Locate the cell with the specified text and output its [x, y] center coordinate. 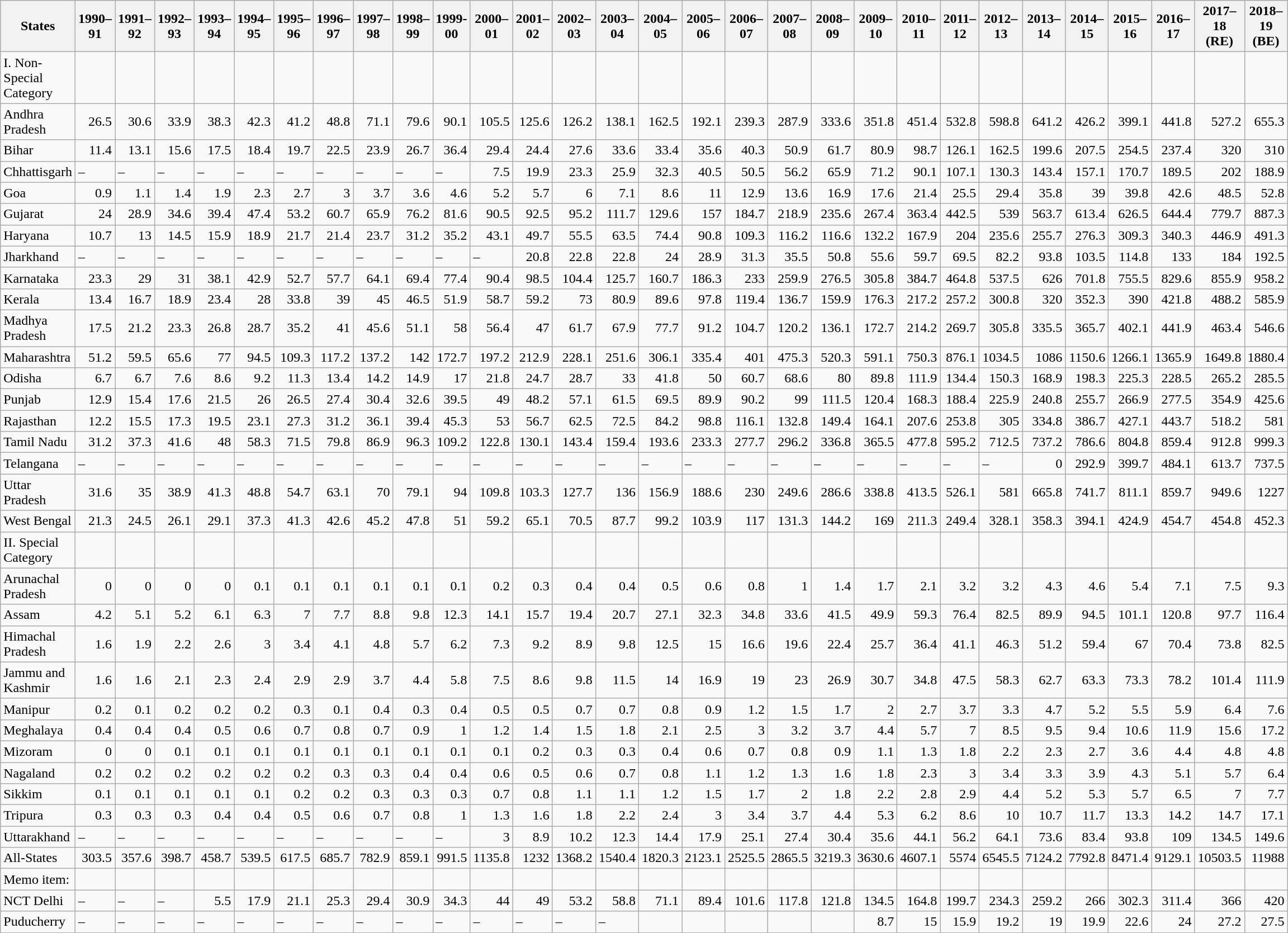
207.6 [919, 421]
4.1 [333, 644]
Jharkhand [38, 257]
Tamil Nadu [38, 442]
1995–96 [294, 26]
234.3 [1001, 901]
71.5 [294, 442]
144.2 [833, 521]
97.8 [703, 299]
2012–13 [1001, 26]
86.9 [373, 442]
292.9 [1087, 463]
755.5 [1130, 278]
296.2 [789, 442]
1135.8 [491, 858]
17 [452, 378]
563.7 [1044, 214]
4607.1 [919, 858]
99.2 [660, 521]
265.2 [1220, 378]
6.1 [215, 615]
21.1 [294, 901]
67 [1130, 644]
40.5 [703, 172]
120.8 [1173, 615]
14.7 [1220, 816]
335.4 [703, 357]
300.8 [1001, 299]
2018–19 (BE) [1266, 26]
41.8 [660, 378]
Manipur [38, 709]
35.5 [789, 257]
13.6 [789, 193]
20.8 [532, 257]
47.5 [960, 680]
111.7 [617, 214]
Uttar Pradesh [38, 492]
55.5 [574, 235]
105.5 [491, 122]
Meghalaya [38, 730]
1996–97 [333, 26]
Kerala [38, 299]
266 [1087, 901]
89.6 [660, 299]
II. Special Category [38, 550]
46.3 [1001, 644]
53 [491, 421]
1034.5 [1001, 357]
737.5 [1266, 463]
1998–99 [413, 26]
211.3 [919, 521]
26.9 [833, 680]
90.4 [491, 278]
306.1 [660, 357]
233 [747, 278]
212.9 [532, 357]
1820.3 [660, 858]
2001–02 [532, 26]
354.9 [1220, 400]
454.7 [1173, 521]
3630.6 [875, 858]
424.9 [1130, 521]
Madhya Pradesh [38, 328]
45.2 [373, 521]
90.8 [703, 235]
598.8 [1001, 122]
26.1 [174, 521]
463.4 [1220, 328]
23 [789, 680]
1365.9 [1173, 357]
59.5 [135, 357]
8471.4 [1130, 858]
Goa [38, 193]
90.2 [747, 400]
164.8 [919, 901]
79.1 [413, 492]
2015–16 [1130, 26]
253.8 [960, 421]
15.4 [135, 400]
184 [1220, 257]
2017–18 (RE) [1220, 26]
103.5 [1087, 257]
23.7 [373, 235]
257.2 [960, 299]
130.3 [1001, 172]
477.8 [919, 442]
33 [617, 378]
259.2 [1044, 901]
27.5 [1266, 922]
12.2 [95, 421]
887.3 [1266, 214]
Mizoram [38, 751]
276.5 [833, 278]
2007–08 [789, 26]
613.4 [1087, 214]
69.4 [413, 278]
Sikkim [38, 794]
1227 [1266, 492]
138.1 [617, 122]
626 [1044, 278]
2008–09 [833, 26]
18.4 [254, 150]
5.9 [1173, 709]
617.5 [294, 858]
90.5 [491, 214]
712.5 [1001, 442]
117.8 [789, 901]
685.7 [333, 858]
51.1 [413, 328]
7124.2 [1044, 858]
168.3 [919, 400]
188.4 [960, 400]
1994–95 [254, 26]
170.7 [1130, 172]
484.1 [1173, 463]
21.3 [95, 521]
8.5 [1001, 730]
303.5 [95, 858]
309.3 [1130, 235]
21.5 [215, 400]
5574 [960, 858]
25.1 [747, 837]
9129.1 [1173, 858]
912.8 [1220, 442]
546.6 [1266, 328]
17.3 [174, 421]
68.6 [789, 378]
41.5 [833, 615]
87.7 [617, 521]
266.9 [1130, 400]
1997–98 [373, 26]
States [38, 26]
1992–93 [174, 26]
156.9 [660, 492]
217.2 [919, 299]
25.9 [617, 172]
26 [254, 400]
51.9 [452, 299]
876.1 [960, 357]
49.9 [875, 615]
70.4 [1173, 644]
83.4 [1087, 837]
6 [574, 193]
70.5 [574, 521]
21.8 [491, 378]
92.5 [532, 214]
475.3 [789, 357]
402.1 [1130, 328]
Gujarat [38, 214]
1649.8 [1220, 357]
157.1 [1087, 172]
287.9 [789, 122]
39.5 [452, 400]
11 [703, 193]
73.3 [1130, 680]
398.7 [174, 858]
14.1 [491, 615]
50.8 [833, 257]
74.4 [660, 235]
31.6 [95, 492]
89.4 [703, 901]
58 [452, 328]
2003–04 [617, 26]
72.5 [617, 421]
27.6 [574, 150]
109.2 [452, 442]
7.3 [491, 644]
150.3 [1001, 378]
240.8 [1044, 400]
57.1 [574, 400]
136.1 [833, 328]
28 [254, 299]
65.6 [174, 357]
441.8 [1173, 122]
44 [491, 901]
859.1 [413, 858]
641.2 [1044, 122]
1990–91 [95, 26]
62.7 [1044, 680]
591.1 [875, 357]
192.5 [1266, 257]
142 [413, 357]
277.5 [1173, 400]
859.4 [1173, 442]
2123.1 [703, 858]
532.8 [960, 122]
13.1 [135, 150]
442.5 [960, 214]
30.9 [413, 901]
52.8 [1266, 193]
19.7 [294, 150]
1993–94 [215, 26]
11.3 [294, 378]
29.1 [215, 521]
335.5 [1044, 328]
526.1 [960, 492]
Chhattisgarh [38, 172]
47.4 [254, 214]
401 [747, 357]
63.1 [333, 492]
80 [833, 378]
285.5 [1266, 378]
29 [135, 278]
17.1 [1266, 816]
701.8 [1087, 278]
129.6 [660, 214]
Maharashtra [38, 357]
26.7 [413, 150]
420 [1266, 901]
73 [574, 299]
38.9 [174, 492]
22.6 [1130, 922]
23.1 [254, 421]
5.8 [452, 680]
357.6 [135, 858]
56.7 [532, 421]
1150.6 [1087, 357]
336.8 [833, 442]
491.3 [1266, 235]
10503.5 [1220, 858]
57.7 [333, 278]
421.8 [1173, 299]
All-States [38, 858]
351.8 [875, 122]
655.3 [1266, 122]
Odisha [38, 378]
626.5 [1130, 214]
4.2 [95, 615]
55.6 [875, 257]
386.7 [1087, 421]
352.3 [1087, 299]
59.4 [1087, 644]
104.4 [574, 278]
399.7 [1130, 463]
47.8 [413, 521]
Jammu and Kashmir [38, 680]
1086 [1044, 357]
305 [1001, 421]
425.6 [1266, 400]
27.3 [294, 421]
Punjab [38, 400]
230 [747, 492]
98.8 [703, 421]
137.2 [373, 357]
52.7 [294, 278]
45.6 [373, 328]
399.1 [1130, 122]
251.6 [617, 357]
45 [373, 299]
10.6 [1130, 730]
117 [747, 521]
43.1 [491, 235]
539 [1001, 214]
132.2 [875, 235]
1368.2 [574, 858]
26.8 [215, 328]
2005–06 [703, 26]
443.7 [1173, 421]
2.6 [215, 644]
644.4 [1173, 214]
991.5 [452, 858]
358.3 [1044, 521]
585.9 [1266, 299]
119.4 [747, 299]
2.5 [703, 730]
132.8 [789, 421]
249.4 [960, 521]
42.3 [254, 122]
1991–92 [135, 26]
779.7 [1220, 214]
159.9 [833, 299]
24.4 [532, 150]
Arunachal Pradesh [38, 586]
164.1 [875, 421]
204 [960, 235]
116.4 [1266, 615]
855.9 [1220, 278]
107.1 [960, 172]
340.3 [1173, 235]
31 [174, 278]
949.6 [1220, 492]
859.7 [1173, 492]
120.2 [789, 328]
15.5 [135, 421]
103.3 [532, 492]
30.6 [135, 122]
786.6 [1087, 442]
333.6 [833, 122]
30.7 [875, 680]
76.4 [960, 615]
310 [1266, 150]
25.3 [333, 901]
595.2 [960, 442]
228.1 [574, 357]
750.3 [919, 357]
109 [1173, 837]
9.3 [1266, 586]
14.9 [413, 378]
2.8 [919, 794]
136.7 [789, 299]
338.8 [875, 492]
10.2 [574, 837]
366 [1220, 901]
34.6 [174, 214]
Assam [38, 615]
25.5 [960, 193]
79.8 [333, 442]
426.2 [1087, 122]
539.5 [254, 858]
Nagaland [38, 773]
West Bengal [38, 521]
33.8 [294, 299]
427.1 [1130, 421]
13 [135, 235]
20.7 [617, 615]
12.5 [660, 644]
31.3 [747, 257]
Tripura [38, 816]
63.3 [1087, 680]
56.4 [491, 328]
446.9 [1220, 235]
11988 [1266, 858]
11.7 [1087, 816]
46.5 [413, 299]
41.6 [174, 442]
19.4 [574, 615]
17.2 [1266, 730]
19.2 [1001, 922]
101.1 [1130, 615]
36.1 [373, 421]
35 [135, 492]
454.8 [1220, 521]
23.4 [215, 299]
741.7 [1087, 492]
1999-00 [452, 26]
51 [452, 521]
38.1 [215, 278]
169 [875, 521]
120.4 [875, 400]
311.4 [1173, 901]
127.7 [574, 492]
16.7 [135, 299]
160.7 [660, 278]
11.9 [1173, 730]
804.8 [1130, 442]
79.6 [413, 122]
99 [789, 400]
133 [1173, 257]
665.8 [1044, 492]
71.2 [875, 172]
33.4 [660, 150]
9.4 [1087, 730]
111.5 [833, 400]
65.1 [532, 521]
73.6 [1044, 837]
116.2 [789, 235]
193.6 [660, 442]
63.5 [617, 235]
233.3 [703, 442]
131.3 [789, 521]
269.7 [960, 328]
782.9 [373, 858]
Andhra Pradesh [38, 122]
267.4 [875, 214]
488.2 [1220, 299]
116.6 [833, 235]
365.5 [875, 442]
2525.5 [747, 858]
42.9 [254, 278]
184.7 [747, 214]
363.4 [919, 214]
149.4 [833, 421]
1266.1 [1130, 357]
198.3 [1087, 378]
77.7 [660, 328]
45.3 [452, 421]
77 [215, 357]
328.1 [1001, 521]
259.9 [789, 278]
96.3 [413, 442]
2000–01 [491, 26]
134.4 [960, 378]
27.1 [660, 615]
527.2 [1220, 122]
1880.4 [1266, 357]
4.7 [1044, 709]
130.1 [532, 442]
Himachal Pradesh [38, 644]
49.7 [532, 235]
2002–03 [574, 26]
33.9 [174, 122]
520.3 [833, 357]
7792.8 [1087, 858]
21.7 [294, 235]
19.6 [789, 644]
207.5 [1087, 150]
197.2 [491, 357]
6545.5 [1001, 858]
237.4 [1173, 150]
70 [373, 492]
302.3 [1130, 901]
41 [333, 328]
121.8 [833, 901]
394.1 [1087, 521]
98.5 [532, 278]
249.6 [789, 492]
77.4 [452, 278]
2011–12 [960, 26]
95.2 [574, 214]
16.6 [747, 644]
126.1 [960, 150]
6.5 [1173, 794]
98.7 [919, 150]
6.3 [254, 615]
13.3 [1130, 816]
101.4 [1220, 680]
452.3 [1266, 521]
21.2 [135, 328]
159.4 [617, 442]
167.9 [919, 235]
Haryana [38, 235]
239.3 [747, 122]
101.6 [747, 901]
276.3 [1087, 235]
254.5 [1130, 150]
10 [1001, 816]
59.7 [919, 257]
11.5 [617, 680]
188.6 [703, 492]
3.9 [1087, 773]
81.6 [452, 214]
157 [703, 214]
48.5 [1220, 193]
413.5 [919, 492]
214.2 [919, 328]
Telangana [38, 463]
186.3 [703, 278]
958.2 [1266, 278]
41.1 [960, 644]
14 [660, 680]
9.5 [1044, 730]
50.5 [747, 172]
62.5 [574, 421]
15.7 [532, 615]
24.7 [532, 378]
67.9 [617, 328]
104.7 [747, 328]
3219.3 [833, 858]
48.2 [532, 400]
50 [703, 378]
188.9 [1266, 172]
78.2 [1173, 680]
441.9 [1173, 328]
14.5 [174, 235]
44.1 [919, 837]
5.4 [1130, 586]
23.9 [373, 150]
14.4 [660, 837]
Memo item: [38, 879]
Rajasthan [38, 421]
89.8 [875, 378]
25.7 [875, 644]
737.2 [1044, 442]
225.9 [1001, 400]
225.3 [1130, 378]
58.8 [617, 901]
125.7 [617, 278]
61.5 [617, 400]
82.2 [1001, 257]
117.2 [333, 357]
384.7 [919, 278]
32.6 [413, 400]
2016–17 [1173, 26]
2004–05 [660, 26]
1232 [532, 858]
27.2 [1220, 922]
73.8 [1220, 644]
2865.5 [789, 858]
35.8 [1044, 193]
202 [1220, 172]
59.3 [919, 615]
999.3 [1266, 442]
8.7 [875, 922]
8.8 [373, 615]
218.9 [789, 214]
189.5 [1173, 172]
109.8 [491, 492]
47 [532, 328]
34.3 [452, 901]
149.6 [1266, 837]
38.3 [215, 122]
103.9 [703, 521]
1540.4 [617, 858]
537.5 [1001, 278]
176.3 [875, 299]
811.1 [1130, 492]
451.4 [919, 122]
192.1 [703, 122]
97.7 [1220, 615]
613.7 [1220, 463]
58.7 [491, 299]
114.8 [1130, 257]
2009–10 [875, 26]
40.3 [747, 150]
22.4 [833, 644]
168.9 [1044, 378]
458.7 [215, 858]
2013–14 [1044, 26]
2006–07 [747, 26]
286.6 [833, 492]
Uttarakhand [38, 837]
518.2 [1220, 421]
84.2 [660, 421]
199.6 [1044, 150]
94 [452, 492]
41.2 [294, 122]
334.8 [1044, 421]
Karnataka [38, 278]
199.7 [960, 901]
39.8 [1130, 193]
2014–15 [1087, 26]
48 [215, 442]
228.5 [1173, 378]
22.5 [333, 150]
Puducherry [38, 922]
365.7 [1087, 328]
464.8 [960, 278]
24.5 [135, 521]
125.6 [532, 122]
116.1 [747, 421]
136 [617, 492]
2010–11 [919, 26]
390 [1130, 299]
829.6 [1173, 278]
Bihar [38, 150]
91.2 [703, 328]
277.7 [747, 442]
54.7 [294, 492]
11.4 [95, 150]
19.5 [215, 421]
122.8 [491, 442]
I. Non-Special Category [38, 78]
50.9 [789, 150]
126.2 [574, 122]
76.2 [413, 214]
NCT Delhi [38, 901]
